Output the [x, y] coordinate of the center of the cell containing the given text.  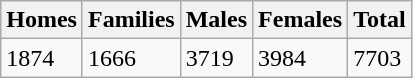
Total [380, 20]
3719 [216, 58]
Families [131, 20]
Males [216, 20]
3984 [300, 58]
Females [300, 20]
7703 [380, 58]
1666 [131, 58]
1874 [42, 58]
Homes [42, 20]
